Locate the cell with the specified text and output its (x, y) center coordinate. 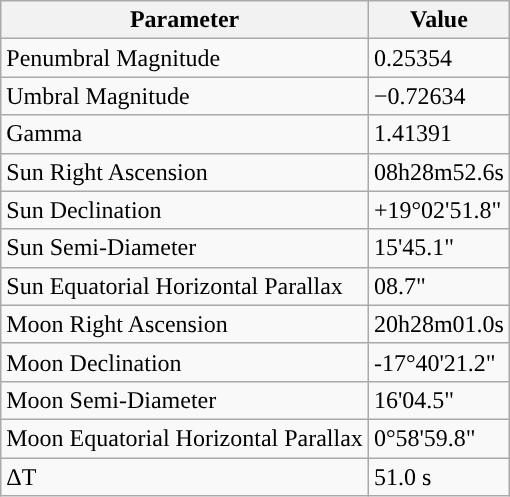
08h28m52.6s (438, 172)
Penumbral Magnitude (185, 58)
Moon Right Ascension (185, 324)
16'04.5" (438, 400)
Umbral Magnitude (185, 96)
ΔT (185, 477)
15'45.1" (438, 248)
0°58'59.8" (438, 438)
Sun Semi-Diameter (185, 248)
-17°40'21.2" (438, 362)
Sun Right Ascension (185, 172)
Parameter (185, 20)
Value (438, 20)
+19°02'51.8" (438, 210)
Moon Semi-Diameter (185, 400)
0.25354 (438, 58)
−0.72634 (438, 96)
51.0 s (438, 477)
Gamma (185, 134)
20h28m01.0s (438, 324)
1.41391 (438, 134)
Moon Equatorial Horizontal Parallax (185, 438)
Sun Equatorial Horizontal Parallax (185, 286)
Moon Declination (185, 362)
08.7" (438, 286)
Sun Declination (185, 210)
